Determine the (X, Y) coordinate at the center of the cell enclosing the given text.  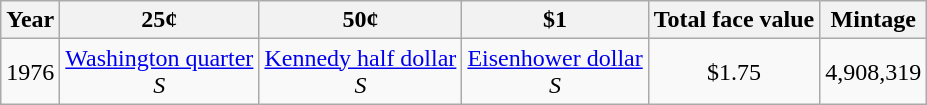
$1 (555, 20)
Washington quarterS (160, 72)
Year (30, 20)
4,908,319 (874, 72)
$1.75 (734, 72)
Kennedy half dollarS (360, 72)
50¢ (360, 20)
Total face value (734, 20)
25¢ (160, 20)
Mintage (874, 20)
Eisenhower dollarS (555, 72)
1976 (30, 72)
